Pinpoint the cell where the given text exists, returning its (x, y) midpoint coordinate. 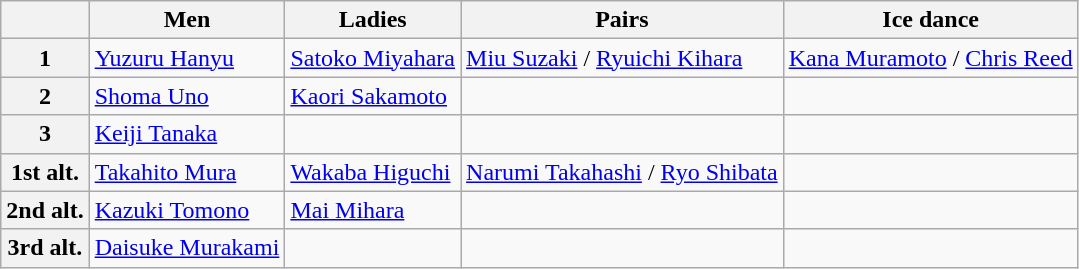
Ice dance (930, 20)
Takahito Mura (187, 172)
Pairs (622, 20)
Kaori Sakamoto (373, 96)
Kazuki Tomono (187, 210)
Daisuke Murakami (187, 248)
Narumi Takahashi / Ryo Shibata (622, 172)
3 (45, 134)
Wakaba Higuchi (373, 172)
1st alt. (45, 172)
2nd alt. (45, 210)
Miu Suzaki / Ryuichi Kihara (622, 58)
Satoko Miyahara (373, 58)
Men (187, 20)
2 (45, 96)
Yuzuru Hanyu (187, 58)
Ladies (373, 20)
3rd alt. (45, 248)
Keiji Tanaka (187, 134)
Shoma Uno (187, 96)
Kana Muramoto / Chris Reed (930, 58)
Mai Mihara (373, 210)
1 (45, 58)
